Provide the (X, Y) coordinate of the cell's center where the given text is located.  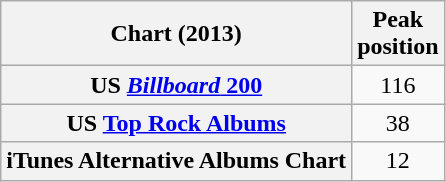
Peakposition (398, 34)
12 (398, 161)
US Billboard 200 (176, 85)
38 (398, 123)
Chart (2013) (176, 34)
US Top Rock Albums (176, 123)
116 (398, 85)
iTunes Alternative Albums Chart (176, 161)
